Return the (x, y) coordinate for the center point of the cell that contains the specified text.  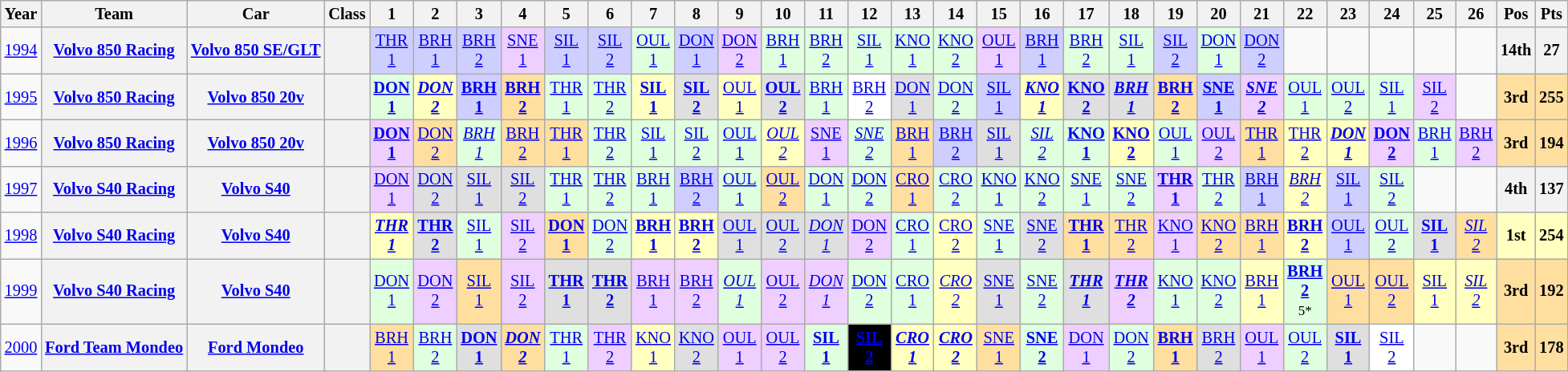
14th (1516, 51)
2000 (21, 347)
27 (1551, 51)
5 (567, 14)
Class (347, 14)
21 (1261, 14)
1997 (21, 189)
9 (740, 14)
13 (912, 14)
254 (1551, 236)
25 (1435, 14)
Car (255, 14)
Pos (1516, 14)
1st (1516, 236)
1998 (21, 236)
Ford Team Mondeo (114, 347)
26 (1477, 14)
2 (436, 14)
1995 (21, 97)
192 (1551, 291)
3 (478, 14)
7 (653, 14)
Team (114, 14)
194 (1551, 143)
22 (1305, 14)
12 (869, 14)
Year (21, 14)
24 (1391, 14)
6 (610, 14)
1996 (21, 143)
16 (1042, 14)
BRH25* (1305, 291)
18 (1131, 14)
15 (999, 14)
137 (1551, 189)
20 (1219, 14)
255 (1551, 97)
Pts (1551, 14)
10 (783, 14)
1 (392, 14)
11 (826, 14)
17 (1086, 14)
1999 (21, 291)
8 (697, 14)
23 (1348, 14)
19 (1176, 14)
Ford Mondeo (255, 347)
178 (1551, 347)
1994 (21, 51)
4 (522, 14)
14 (956, 14)
4th (1516, 189)
Volvo 850 SE/GLT (255, 51)
